Return the [x, y] coordinate for the center point of the cell that contains the specified text.  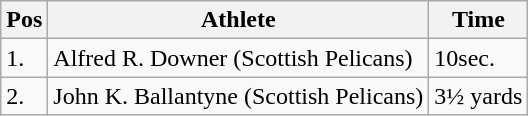
2. [24, 96]
John K. Ballantyne (Scottish Pelicans) [238, 96]
Alfred R. Downer (Scottish Pelicans) [238, 58]
Athlete [238, 20]
Pos [24, 20]
10sec. [478, 58]
3½ yards [478, 96]
1. [24, 58]
Time [478, 20]
